Capture the cell that displays the provided text and extract its (X, Y) central coordinate. 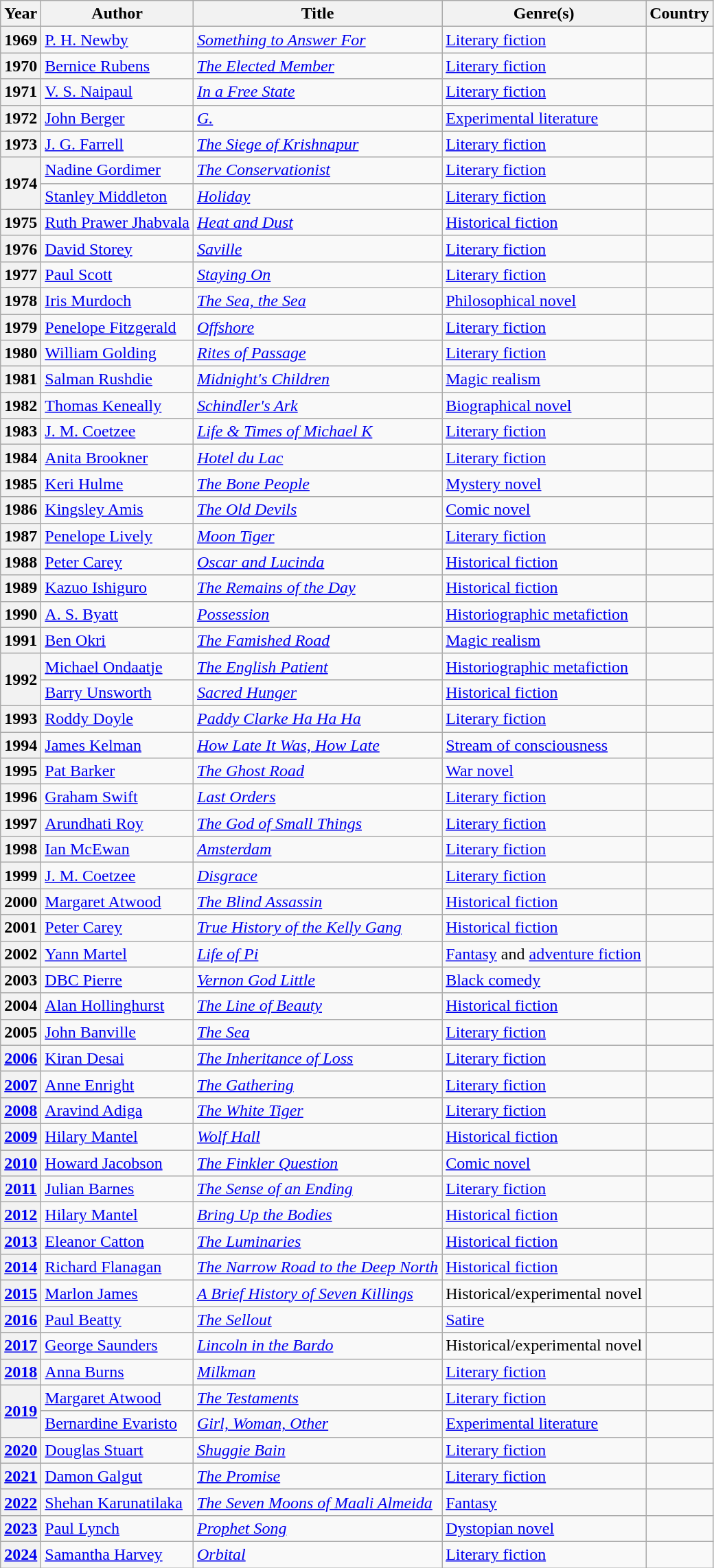
Fantasy and adventure fiction (544, 954)
1969 (21, 40)
Samantha Harvey (117, 1554)
Shuggie Bain (317, 1450)
Stream of consciousness (544, 745)
2016 (21, 1320)
William Golding (117, 353)
The Siege of Krishnapur (317, 144)
Paul Lynch (117, 1528)
War novel (544, 771)
Last Orders (317, 797)
2005 (21, 1032)
1977 (21, 274)
Sacred Hunger (317, 692)
1991 (21, 640)
The Luminaries (317, 1241)
Aravind Adiga (117, 1110)
2022 (21, 1502)
2024 (21, 1554)
Biographical novel (544, 406)
2009 (21, 1136)
Douglas Stuart (117, 1450)
George Saunders (117, 1346)
1971 (21, 92)
2020 (21, 1450)
DBC Pierre (117, 980)
1993 (21, 718)
2008 (21, 1110)
Amsterdam (317, 850)
Saville (317, 248)
1990 (21, 614)
1975 (21, 222)
2004 (21, 1006)
The Blind Assassin (317, 902)
1997 (21, 823)
1992 (21, 679)
The Conservationist (317, 170)
Damon Galgut (117, 1476)
1994 (21, 745)
Nadine Gordimer (117, 170)
The Inheritance of Loss (317, 1058)
Something to Answer For (317, 40)
Hotel du Lac (317, 458)
In a Free State (317, 92)
Paul Scott (117, 274)
1974 (21, 183)
The Line of Beauty (317, 1006)
The Gathering (317, 1084)
Anne Enright (117, 1084)
2007 (21, 1084)
Arundhati Roy (117, 823)
The God of Small Things (317, 823)
Possession (317, 614)
Country (680, 14)
James Kelman (117, 745)
Title (317, 14)
Penelope Fitzgerald (117, 327)
Prophet Song (317, 1528)
How Late It Was, How Late (317, 745)
The Famished Road (317, 640)
1999 (21, 876)
Ian McEwan (117, 850)
Orbital (317, 1554)
A. S. Byatt (117, 614)
The Remains of the Day (317, 588)
Bernice Rubens (117, 66)
Julian Barnes (117, 1189)
Graham Swift (117, 797)
The Bone People (317, 484)
Stanley Middleton (117, 196)
The White Tiger (317, 1110)
G. (317, 118)
True History of the Kelly Gang (317, 928)
Black comedy (544, 980)
Roddy Doyle (117, 718)
Fantasy (544, 1502)
2012 (21, 1215)
Genre(s) (544, 14)
2021 (21, 1476)
1978 (21, 301)
2013 (21, 1241)
Yann Martel (117, 954)
Penelope Lively (117, 536)
A Brief History of Seven Killings (317, 1294)
The Narrow Road to the Deep North (317, 1267)
The Sellout (317, 1320)
1979 (21, 327)
Ruth Prawer Jhabvala (117, 222)
Midnight's Children (317, 379)
Pat Barker (117, 771)
Thomas Keneally (117, 406)
Barry Unsworth (117, 692)
Alan Hollinghurst (117, 1006)
The Sea, the Sea (317, 301)
2015 (21, 1294)
John Banville (117, 1032)
The Testaments (317, 1398)
1995 (21, 771)
1984 (21, 458)
Bring Up the Bodies (317, 1215)
The Seven Moons of Maali Almeida (317, 1502)
1981 (21, 379)
Oscar and Lucinda (317, 562)
Shehan Karunatilaka (117, 1502)
Paul Beatty (117, 1320)
1982 (21, 406)
J. G. Farrell (117, 144)
1996 (21, 797)
Heat and Dust (317, 222)
2011 (21, 1189)
Iris Murdoch (117, 301)
1998 (21, 850)
Rites of Passage (317, 353)
Kiran Desai (117, 1058)
Kazuo Ishiguro (117, 588)
Salman Rushdie (117, 379)
1972 (21, 118)
Anita Brookner (117, 458)
Richard Flanagan (117, 1267)
Vernon God Little (317, 980)
1987 (21, 536)
Anna Burns (117, 1372)
Girl, Woman, Other (317, 1424)
2023 (21, 1528)
2010 (21, 1163)
The English Patient (317, 666)
2002 (21, 954)
P. H. Newby (117, 40)
The Finkler Question (317, 1163)
Year (21, 14)
Milkman (317, 1372)
Howard Jacobson (117, 1163)
John Berger (117, 118)
Life & Times of Michael K (317, 432)
2000 (21, 902)
Staying On (317, 274)
2001 (21, 928)
Keri Hulme (117, 484)
1973 (21, 144)
2003 (21, 980)
Kingsley Amis (117, 510)
Moon Tiger (317, 536)
1980 (21, 353)
2019 (21, 1411)
1970 (21, 66)
Bernardine Evaristo (117, 1424)
1986 (21, 510)
1985 (21, 484)
Michael Ondaatje (117, 666)
Mystery novel (544, 484)
Dystopian novel (544, 1528)
2017 (21, 1346)
The Sense of an Ending (317, 1189)
The Old Devils (317, 510)
Satire (544, 1320)
The Elected Member (317, 66)
The Promise (317, 1476)
1988 (21, 562)
2006 (21, 1058)
1983 (21, 432)
Lincoln in the Bardo (317, 1346)
2014 (21, 1267)
Offshore (317, 327)
Eleanor Catton (117, 1241)
Paddy Clarke Ha Ha Ha (317, 718)
The Ghost Road (317, 771)
2018 (21, 1372)
Holiday (317, 196)
David Storey (117, 248)
Schindler's Ark (317, 406)
Disgrace (317, 876)
Ben Okri (117, 640)
Philosophical novel (544, 301)
Author (117, 14)
V. S. Naipaul (117, 92)
Life of Pi (317, 954)
Wolf Hall (317, 1136)
1989 (21, 588)
Marlon James (117, 1294)
1976 (21, 248)
The Sea (317, 1032)
